From the cell containing the given text, extract its center point as [X, Y] coordinate. 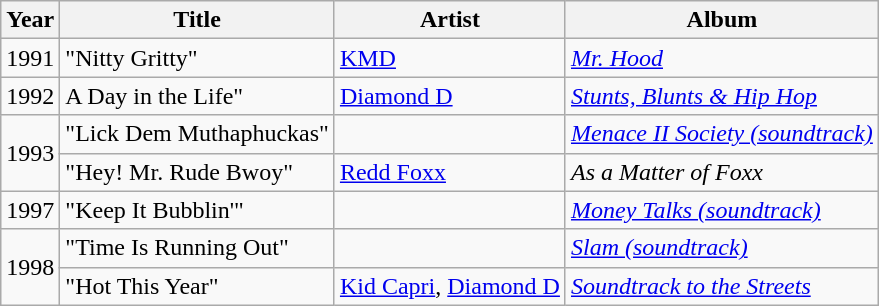
Money Talks (soundtrack) [722, 210]
As a Matter of Foxx [722, 172]
Kid Capri, Diamond D [450, 286]
"Hot This Year" [198, 286]
1992 [30, 96]
Mr. Hood [722, 58]
1998 [30, 267]
Album [722, 20]
1991 [30, 58]
Diamond D [450, 96]
Redd Foxx [450, 172]
"Nitty Gritty" [198, 58]
"Keep It Bubblin'" [198, 210]
1993 [30, 153]
Menace II Society (soundtrack) [722, 134]
Artist [450, 20]
KMD [450, 58]
A Day in the Life" [198, 96]
"Hey! Mr. Rude Bwoy" [198, 172]
Stunts, Blunts & Hip Hop [722, 96]
Year [30, 20]
1997 [30, 210]
Soundtrack to the Streets [722, 286]
"Time Is Running Out" [198, 248]
Title [198, 20]
"Lick Dem Muthaphuckas" [198, 134]
Slam (soundtrack) [722, 248]
